Pinpoint the cell where the given text exists, returning its [x, y] midpoint coordinate. 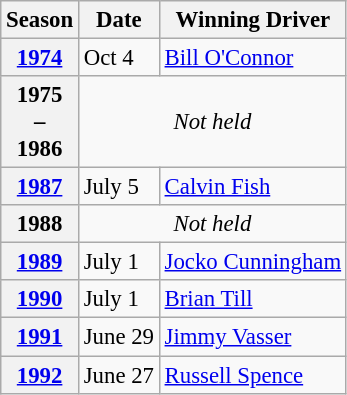
1987 [40, 187]
June 29 [118, 337]
1992 [40, 375]
June 27 [118, 375]
Winning Driver [252, 20]
Jimmy Vasser [252, 337]
Bill O'Connor [252, 58]
Season [40, 20]
1988 [40, 224]
1989 [40, 262]
Date [118, 20]
Calvin Fish [252, 187]
Oct 4 [118, 58]
Russell Spence [252, 375]
1975–1986 [40, 122]
July 5 [118, 187]
Jocko Cunningham [252, 262]
1974 [40, 58]
1990 [40, 299]
1991 [40, 337]
Brian Till [252, 299]
